From the cell containing the given text, extract its center point as (x, y) coordinate. 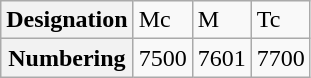
7601 (222, 58)
Designation (67, 20)
Tc (280, 20)
Numbering (67, 58)
7700 (280, 58)
Mc (162, 20)
7500 (162, 58)
M (222, 20)
